Return the [x, y] coordinate for the center point of the cell that contains the specified text.  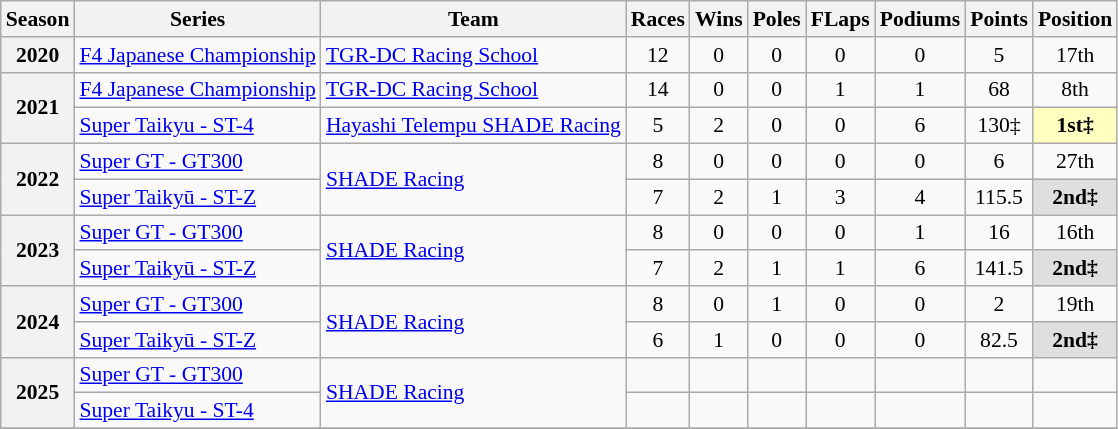
130‡ [999, 126]
141.5 [999, 269]
16th [1075, 233]
Series [197, 19]
Team [474, 19]
12 [658, 55]
3 [840, 197]
Wins [719, 19]
Podiums [920, 19]
82.5 [999, 340]
8th [1075, 90]
27th [1075, 162]
2025 [38, 392]
68 [999, 90]
4 [920, 197]
115.5 [999, 197]
Hayashi Telempu SHADE Racing [474, 126]
2020 [38, 55]
1st‡ [1075, 126]
17th [1075, 55]
2023 [38, 250]
Poles [777, 19]
2021 [38, 108]
FLaps [840, 19]
Races [658, 19]
2022 [38, 180]
19th [1075, 304]
Season [38, 19]
2024 [38, 322]
Points [999, 19]
16 [999, 233]
14 [658, 90]
Position [1075, 19]
